Find where the given text appears and provide that cell's center as [x, y] coordinate. 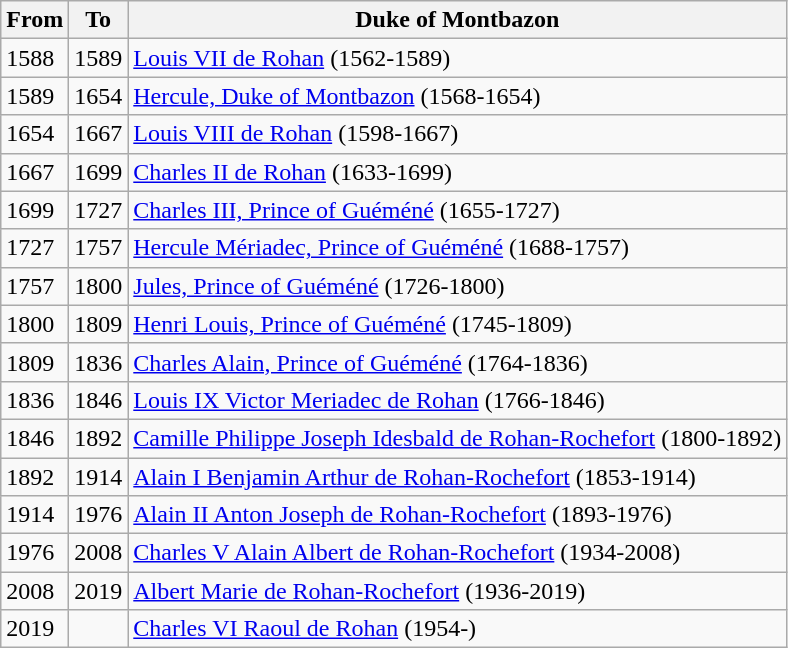
Charles V Alain Albert de Rohan-Rochefort (1934-2008) [458, 553]
Camille Philippe Joseph Idesbald de Rohan-Rochefort (1800-1892) [458, 438]
From [35, 20]
Jules, Prince of Guéméné (1726-1800) [458, 286]
Albert Marie de Rohan-Rochefort (1936-2019) [458, 591]
Charles Alain, Prince of Guéméné (1764-1836) [458, 362]
Duke of Montbazon [458, 20]
Louis VIII de Rohan (1598-1667) [458, 134]
Alain I Benjamin Arthur de Rohan-Rochefort (1853-1914) [458, 477]
Louis VII de Rohan (1562-1589) [458, 58]
Charles II de Rohan (1633-1699) [458, 172]
Hercule, Duke of Montbazon (1568-1654) [458, 96]
Alain II Anton Joseph de Rohan-Rochefort (1893-1976) [458, 515]
Hercule Mériadec, Prince of Guéméné (1688-1757) [458, 248]
Charles VI Raoul de Rohan (1954-) [458, 629]
Louis IX Victor Meriadec de Rohan (1766-1846) [458, 400]
Henri Louis, Prince of Guéméné (1745-1809) [458, 324]
To [98, 20]
1588 [35, 58]
Charles III, Prince of Guéméné (1655-1727) [458, 210]
